Detect which cell encompasses the target text, then output its (X, Y) center coordinate. 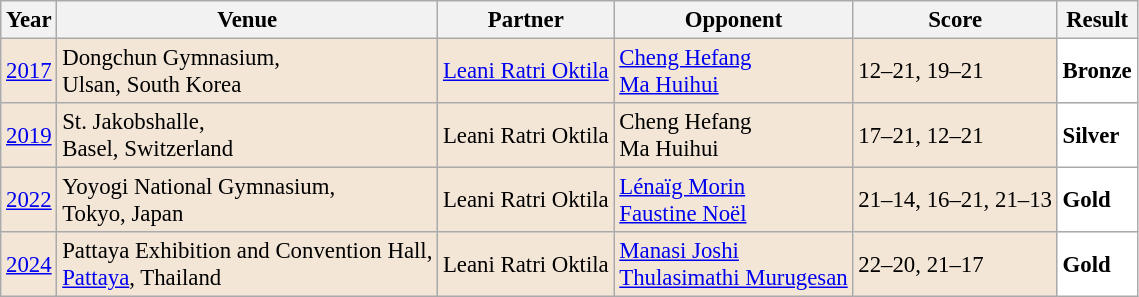
Result (1097, 20)
Manasi Joshi Thulasimathi Murugesan (734, 264)
2022 (29, 200)
12–21, 19–21 (955, 72)
Year (29, 20)
2017 (29, 72)
2019 (29, 136)
Silver (1097, 136)
2024 (29, 264)
Pattaya Exhibition and Convention Hall,Pattaya, Thailand (248, 264)
St. Jakobshalle,Basel, Switzerland (248, 136)
Score (955, 20)
17–21, 12–21 (955, 136)
21–14, 16–21, 21–13 (955, 200)
Partner (526, 20)
22–20, 21–17 (955, 264)
Dongchun Gymnasium,Ulsan, South Korea (248, 72)
Bronze (1097, 72)
Opponent (734, 20)
Lénaïg Morin Faustine Noël (734, 200)
Venue (248, 20)
Yoyogi National Gymnasium,Tokyo, Japan (248, 200)
